Capture the cell that displays the provided text and extract its [X, Y] central coordinate. 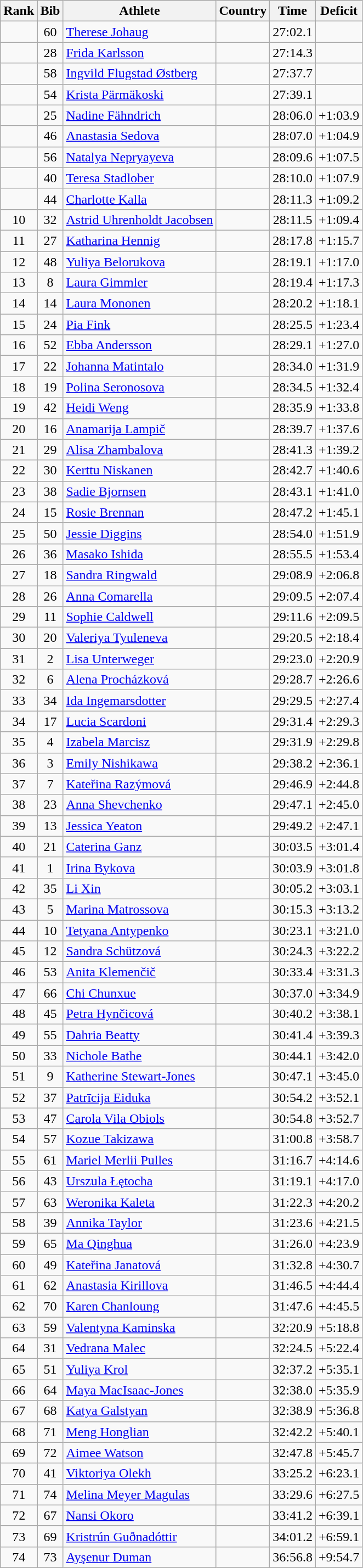
Jessica Yeaton [139, 826]
+2:20.9 [339, 659]
Kateřina Janatová [139, 1264]
Maya MacIsaac-Jones [139, 1390]
+3:34.9 [339, 993]
Ebba Andersson [139, 345]
Athlete [139, 11]
Nichole Bathe [139, 1056]
+1:04.9 [339, 136]
28:11.3 [293, 199]
+3:01.8 [339, 867]
+3:45.0 [339, 1077]
Yuliya Krol [139, 1369]
+5:45.7 [339, 1453]
Melina Meyer Magulas [139, 1494]
Therese Johaug [139, 32]
Karen Chanloung [139, 1307]
+3:01.4 [339, 847]
Urszula Łętocha [139, 1181]
33:25.2 [293, 1474]
27:14.3 [293, 53]
29:31.4 [293, 721]
30:47.1 [293, 1077]
Polina Seronosova [139, 387]
32:37.2 [293, 1369]
Meng Honglian [139, 1432]
28:25.5 [293, 324]
Valeriya Tyuleneva [139, 638]
Irina Bykova [139, 867]
28:34.5 [293, 387]
30:40.2 [293, 1014]
Weronika Kaleta [139, 1202]
+4:20.2 [339, 1202]
28:47.2 [293, 512]
+2:36.1 [339, 763]
Country [243, 11]
Izabela Marcisz [139, 742]
Pia Fink [139, 324]
+3:31.3 [339, 972]
Katharina Hennig [139, 240]
Kozue Takizawa [139, 1139]
29:46.9 [293, 784]
Anita Klemenčič [139, 972]
Krista Pärmäkoski [139, 94]
29:29.5 [293, 701]
31:23.6 [293, 1223]
33:29.6 [293, 1494]
27:39.1 [293, 94]
+4:44.4 [339, 1286]
+2:47.1 [339, 826]
27:37.7 [293, 74]
32:38.0 [293, 1390]
29:20.5 [293, 638]
+1:09.4 [339, 220]
+4:30.7 [339, 1264]
Dahria Beatty [139, 1035]
+1:15.7 [339, 240]
28:10.0 [293, 178]
Mariel Merlii Pulles [139, 1160]
29:49.2 [293, 826]
28:29.1 [293, 345]
Lucia Scardoni [139, 721]
Katya Galstyan [139, 1411]
+4:23.9 [339, 1244]
+3:38.1 [339, 1014]
30:05.2 [293, 888]
9 [50, 1077]
32:38.9 [293, 1411]
Chi Chunxue [139, 993]
+3:21.0 [339, 931]
+1:41.0 [339, 491]
Rosie Brennan [139, 512]
Laura Gimmler [139, 283]
30:41.4 [293, 1035]
Tetyana Antypenko [139, 931]
Viktoriya Olekh [139, 1474]
+2:09.5 [339, 617]
29:08.9 [293, 575]
+1:17.0 [339, 262]
Ingvild Flugstad Østberg [139, 74]
32:24.5 [293, 1348]
28:06.0 [293, 115]
28:20.2 [293, 304]
+1:18.1 [339, 304]
+1:32.4 [339, 387]
28:19.1 [293, 262]
29:47.1 [293, 805]
31:22.3 [293, 1202]
Deficit [339, 11]
Katherine Stewart-Jones [139, 1077]
+3:22.2 [339, 951]
+1:40.6 [339, 471]
Laura Mononen [139, 304]
29:38.2 [293, 763]
31:47.6 [293, 1307]
Kateřina Razýmová [139, 784]
+1:37.6 [339, 429]
31:26.0 [293, 1244]
30:54.8 [293, 1118]
29:23.0 [293, 659]
+4:17.0 [339, 1181]
28:39.7 [293, 429]
36:56.8 [293, 1557]
Sophie Caldwell [139, 617]
Lisa Unterweger [139, 659]
+6:59.1 [339, 1536]
Alisa Zhambalova [139, 450]
Charlotte Kalla [139, 199]
+5:22.4 [339, 1348]
+1:45.1 [339, 512]
31:00.8 [293, 1139]
Annika Taylor [139, 1223]
30:03.5 [293, 847]
31:32.8 [293, 1264]
+2:27.4 [339, 701]
+1:07.5 [339, 157]
7 [50, 784]
29:28.7 [293, 680]
+2:45.0 [339, 805]
Astrid Uhrenholdt Jacobsen [139, 220]
Natalya Nepryayeva [139, 157]
28:17.8 [293, 240]
32:42.2 [293, 1432]
+4:45.5 [339, 1307]
+5:40.1 [339, 1432]
28:19.4 [293, 283]
30:24.3 [293, 951]
28:09.6 [293, 157]
30:33.4 [293, 972]
+5:35.9 [339, 1390]
Kerttu Niskanen [139, 471]
+3:52.1 [339, 1097]
+1:51.9 [339, 533]
33:41.2 [293, 1515]
Jessie Diggins [139, 533]
Sandra Ringwald [139, 575]
+1:09.2 [339, 199]
Frida Karlsson [139, 53]
Sadie Bjornsen [139, 491]
+2:44.8 [339, 784]
+3:42.0 [339, 1056]
+6:39.1 [339, 1515]
+5:36.8 [339, 1411]
29:11.6 [293, 617]
2 [50, 659]
+2:26.6 [339, 680]
28:54.0 [293, 533]
Ida Ingemarsdotter [139, 701]
Heidi Weng [139, 408]
28:41.3 [293, 450]
Emily Nishikawa [139, 763]
Ma Qinghua [139, 1244]
28:34.0 [293, 366]
+4:14.6 [339, 1160]
Caterina Ganz [139, 847]
30:03.9 [293, 867]
6 [50, 680]
+4:21.5 [339, 1223]
28:43.1 [293, 491]
Li Xin [139, 888]
Nadine Fähndrich [139, 115]
4 [50, 742]
Aimee Watson [139, 1453]
28:07.0 [293, 136]
30:37.0 [293, 993]
+3:39.3 [339, 1035]
+3:13.2 [339, 909]
+3:58.7 [339, 1139]
+5:18.8 [339, 1328]
30:44.1 [293, 1056]
+2:29.3 [339, 721]
+1:33.8 [339, 408]
+1:39.2 [339, 450]
28:11.5 [293, 220]
Anastasia Kirillova [139, 1286]
31:16.7 [293, 1160]
+2:18.4 [339, 638]
28:35.9 [293, 408]
+1:53.4 [339, 554]
Rank [19, 11]
+1:23.4 [339, 324]
+9:54.7 [339, 1557]
27:02.1 [293, 32]
29:31.9 [293, 742]
Petra Hynčicová [139, 1014]
Patrīcija Eiduka [139, 1097]
+5:35.1 [339, 1369]
5 [50, 909]
Time [293, 11]
+3:03.1 [339, 888]
Yuliya Belorukova [139, 262]
1 [50, 867]
28:42.7 [293, 471]
Anastasia Sedova [139, 136]
28:55.5 [293, 554]
32:47.8 [293, 1453]
Anna Comarella [139, 596]
8 [50, 283]
3 [50, 763]
Anna Shevchenko [139, 805]
31:46.5 [293, 1286]
Marina Matrossova [139, 909]
Vedrana Malec [139, 1348]
Carola Vila Obiols [139, 1118]
+6:23.1 [339, 1474]
Alena Procházková [139, 680]
Anamarija Lampič [139, 429]
32:20.9 [293, 1328]
Teresa Stadlober [139, 178]
Ayşenur Duman [139, 1557]
30:54.2 [293, 1097]
+1:07.9 [339, 178]
Valentyna Kaminska [139, 1328]
Bib [50, 11]
+2:29.8 [339, 742]
+3:52.7 [339, 1118]
30:15.3 [293, 909]
+1:17.3 [339, 283]
Johanna Matintalo [139, 366]
30:23.1 [293, 931]
31:19.1 [293, 1181]
34:01.2 [293, 1536]
+1:03.9 [339, 115]
+1:31.9 [339, 366]
29:09.5 [293, 596]
+1:27.0 [339, 345]
Kristrún Guðnadóttir [139, 1536]
Masako Ishida [139, 554]
+2:07.4 [339, 596]
Sandra Schützová [139, 951]
+2:06.8 [339, 575]
+6:27.5 [339, 1494]
Nansi Okoro [139, 1515]
